Detect which cell encompasses the target text, then output its [X, Y] center coordinate. 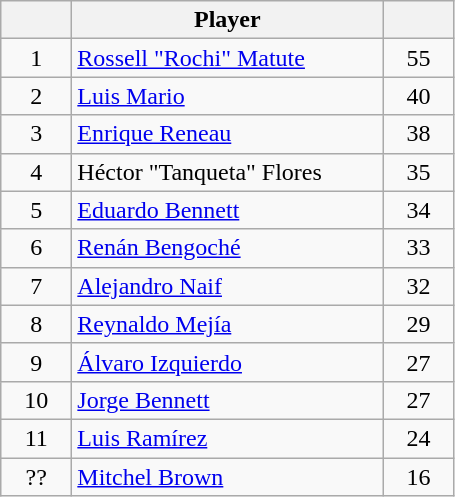
2 [36, 96]
1 [36, 58]
3 [36, 134]
29 [418, 324]
Jorge Bennett [228, 400]
32 [418, 286]
Eduardo Bennett [228, 210]
34 [418, 210]
7 [36, 286]
Álvaro Izquierdo [228, 362]
8 [36, 324]
11 [36, 438]
40 [418, 96]
5 [36, 210]
Luis Ramírez [228, 438]
?? [36, 477]
Player [228, 20]
24 [418, 438]
9 [36, 362]
Alejandro Naif [228, 286]
Reynaldo Mejía [228, 324]
10 [36, 400]
Héctor "Tanqueta" Flores [228, 172]
33 [418, 248]
Mitchel Brown [228, 477]
Rossell "Rochi" Matute [228, 58]
Enrique Reneau [228, 134]
6 [36, 248]
Luis Mario [228, 96]
55 [418, 58]
38 [418, 134]
4 [36, 172]
Renán Bengoché [228, 248]
16 [418, 477]
35 [418, 172]
